From the cell containing the given text, extract its center point as [x, y] coordinate. 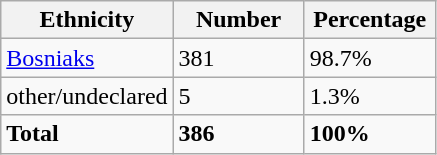
Number [238, 20]
386 [238, 134]
1.3% [370, 96]
100% [370, 134]
Bosniaks [87, 58]
Total [87, 134]
381 [238, 58]
Percentage [370, 20]
98.7% [370, 58]
5 [238, 96]
other/undeclared [87, 96]
Ethnicity [87, 20]
